Identify which cell holds the provided text, then report its [x, y] central coordinate. 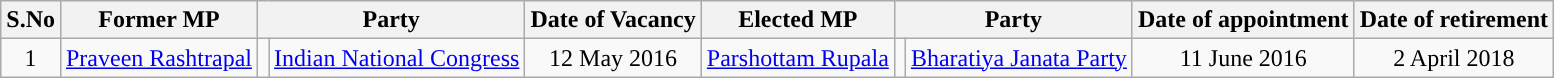
Indian National Congress [397, 58]
12 May 2016 [613, 58]
Elected MP [798, 20]
Praveen Rashtrapal [158, 58]
Date of retirement [1454, 20]
Bharatiya Janata Party [1018, 58]
11 June 2016 [1243, 58]
Parshottam Rupala [798, 58]
Date of Vacancy [613, 20]
S.No [31, 20]
Former MP [158, 20]
1 [31, 58]
Date of appointment [1243, 20]
2 April 2018 [1454, 58]
